Output the (X, Y) coordinate of the center of the cell containing the given text.  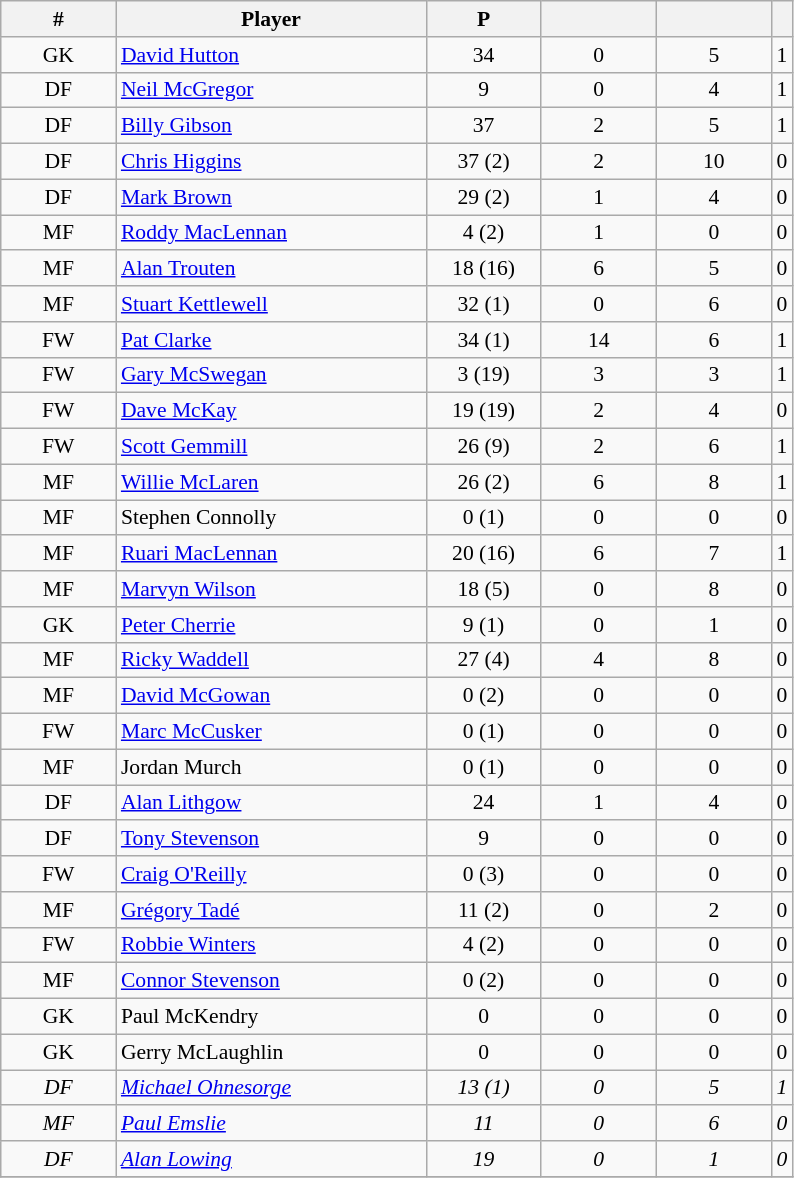
Michael Ohnesorge (271, 1088)
Craig O'Reilly (271, 874)
Player (271, 19)
# (58, 19)
27 (4) (484, 660)
Pat Clarke (271, 340)
Dave McKay (271, 411)
P (484, 19)
Grégory Tadé (271, 910)
29 (2) (484, 197)
Tony Stevenson (271, 839)
14 (598, 340)
32 (1) (484, 304)
Neil McGregor (271, 90)
Mark Brown (271, 197)
Willie McLaren (271, 482)
Scott Gemmill (271, 447)
26 (9) (484, 447)
Peter Cherrie (271, 625)
9 (1) (484, 625)
Stuart Kettlewell (271, 304)
26 (2) (484, 482)
37 (484, 126)
34 (484, 55)
13 (1) (484, 1088)
Alan Lowing (271, 1159)
Jordan Murch (271, 767)
Robbie Winters (271, 945)
Alan Trouten (271, 269)
24 (484, 803)
0 (3) (484, 874)
7 (714, 554)
19 (484, 1159)
34 (1) (484, 340)
Connor Stevenson (271, 981)
Roddy MacLennan (271, 233)
Alan Lithgow (271, 803)
3 (19) (484, 375)
Ruari MacLennan (271, 554)
11 (484, 1124)
Ricky Waddell (271, 660)
37 (2) (484, 162)
Stephen Connolly (271, 518)
Marvyn Wilson (271, 589)
18 (16) (484, 269)
10 (714, 162)
Chris Higgins (271, 162)
Marc McCusker (271, 732)
Billy Gibson (271, 126)
19 (19) (484, 411)
Paul McKendry (271, 1017)
Gerry McLaughlin (271, 1052)
11 (2) (484, 910)
Paul Emslie (271, 1124)
David Hutton (271, 55)
David McGowan (271, 696)
Gary McSwegan (271, 375)
20 (16) (484, 554)
18 (5) (484, 589)
